Identify which cell holds the provided text, then report its (X, Y) central coordinate. 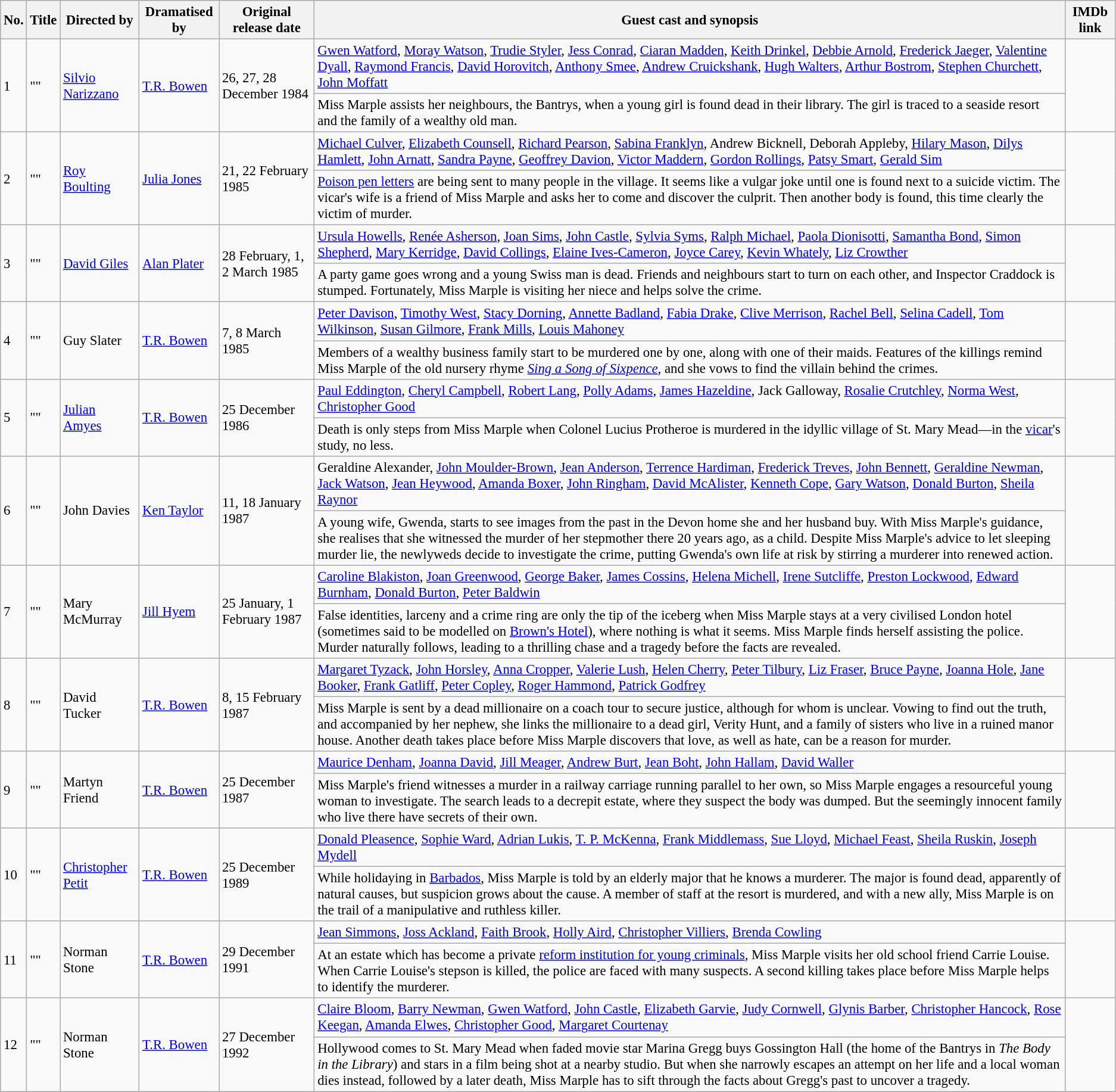
No. (14, 20)
4 (14, 341)
11, 18 January 1987 (267, 510)
Original release date (267, 20)
Julian Amyes (100, 417)
21, 22 February 1985 (267, 179)
26, 27, 28 December 1984 (267, 86)
Julia Jones (179, 179)
Christopher Petit (100, 875)
7 (14, 612)
David Tucker (100, 705)
7, 8 March 1985 (267, 341)
2 (14, 179)
25 January, 1 February 1987 (267, 612)
IMDb link (1090, 20)
Mary McMurray (100, 612)
1 (14, 86)
Ken Taylor (179, 510)
12 (14, 1045)
25 December 1987 (267, 790)
David Giles (100, 263)
Directed by (100, 20)
Guest cast and synopsis (690, 20)
Jean Simmons, Joss Ackland, Faith Brook, Holly Aird, Christopher Villiers, Brenda Cowling (690, 932)
Donald Pleasence, Sophie Ward, Adrian Lukis, T. P. McKenna, Frank Middlemass, Sue Lloyd, Michael Feast, Sheila Ruskin, Joseph Mydell (690, 847)
Silvio Narizzano (100, 86)
John Davies (100, 510)
Maurice Denham, Joanna David, Jill Meager, Andrew Burt, Jean Boht, John Hallam, David Waller (690, 763)
3 (14, 263)
11 (14, 959)
Martyn Friend (100, 790)
Alan Plater (179, 263)
8, 15 February 1987 (267, 705)
6 (14, 510)
8 (14, 705)
Title (43, 20)
9 (14, 790)
Dramatised by (179, 20)
Roy Boulting (100, 179)
Guy Slater (100, 341)
Jill Hyem (179, 612)
10 (14, 875)
Paul Eddington, Cheryl Campbell, Robert Lang, Polly Adams, James Hazeldine, Jack Galloway, Rosalie Crutchley, Norma West, Christopher Good (690, 398)
29 December 1991 (267, 959)
Death is only steps from Miss Marple when Colonel Lucius Protheroe is murdered in the idyllic village of St. Mary Mead—in the vicar's study, no less. (690, 437)
25 December 1986 (267, 417)
28 February, 1, 2 March 1985 (267, 263)
5 (14, 417)
25 December 1989 (267, 875)
27 December 1992 (267, 1045)
